Detect which cell encompasses the target text, then output its [X, Y] center coordinate. 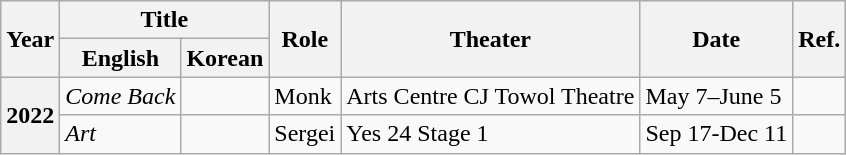
2022 [30, 115]
Art [120, 134]
May 7–June 5 [716, 96]
Title [164, 20]
Korean [225, 58]
Arts Centre CJ Towol Theatre [490, 96]
Ref. [820, 39]
Sergei [305, 134]
Date [716, 39]
English [120, 58]
Role [305, 39]
Sep 17-Dec 11 [716, 134]
Year [30, 39]
Theater [490, 39]
Come Back [120, 96]
Monk [305, 96]
Yes 24 Stage 1 [490, 134]
